Return the (x, y) coordinate for the center point of the cell that contains the specified text.  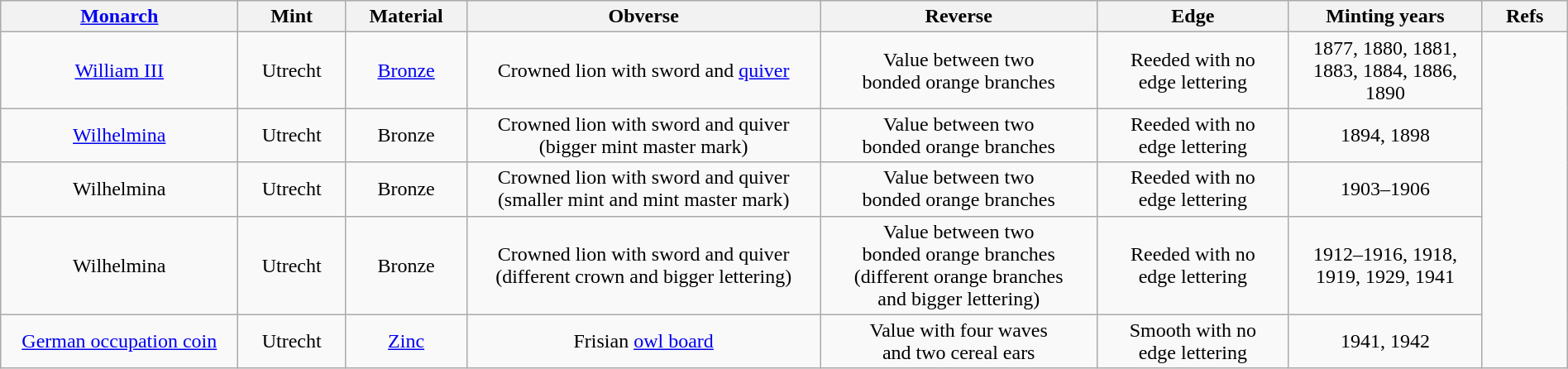
Edge (1193, 17)
Crowned lion with sword and quiver (different crown and bigger lettering) (643, 265)
1912–1916, 1918, 1919, 1929, 1941 (1385, 265)
Crowned lion with sword and quiver (643, 70)
Refs (1525, 17)
Monarch (119, 17)
German occupation coin (119, 341)
Value with four waves and two cereal ears (959, 341)
Material (407, 17)
1941, 1942 (1385, 341)
Obverse (643, 17)
Frisian owl board (643, 341)
Mint (292, 17)
1903–1906 (1385, 189)
Reverse (959, 17)
Crowned lion with sword and quiver (bigger mint master mark) (643, 136)
Smooth with no edge lettering (1193, 341)
Value between two bonded orange branches (different orange branches and bigger lettering) (959, 265)
Crowned lion with sword and quiver (smaller mint and mint master mark) (643, 189)
Minting years (1385, 17)
William III (119, 70)
1894, 1898 (1385, 136)
1877, 1880, 1881, 1883, 1884, 1886, 1890 (1385, 70)
Zinc (407, 341)
